Scan for the cell matching the given text and deliver its [x, y] coordinate at center. 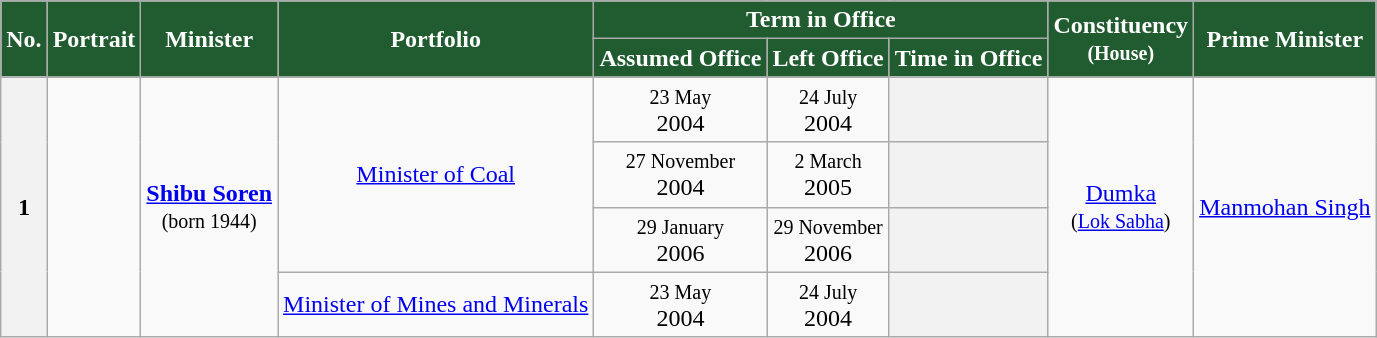
Time in Office [968, 58]
2 March2005 [828, 174]
Constituency(House) [1121, 39]
Minister of Coal [436, 174]
1 [24, 207]
Portrait [94, 39]
Portfolio [436, 39]
Shibu Soren(born 1944) [210, 207]
27 November2004 [680, 174]
29 January 2006 [680, 240]
29 November 2006 [828, 240]
Assumed Office [680, 58]
Minister of Mines and Minerals [436, 304]
Left Office [828, 58]
Minister [210, 39]
No. [24, 39]
Term in Office [821, 20]
Manmohan Singh [1285, 207]
Dumka(Lok Sabha) [1121, 207]
Prime Minister [1285, 39]
